For the text-containing cell, return its midpoint in (X, Y) coordinate format. 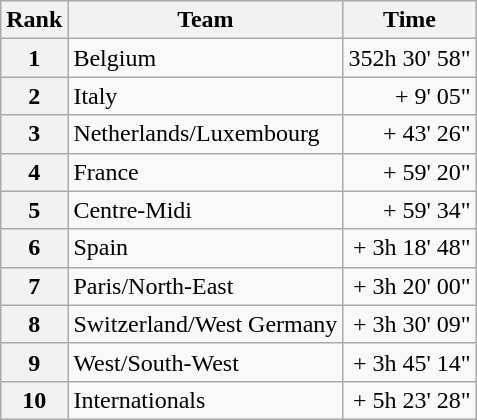
Paris/North-East (206, 286)
+ 43' 26" (410, 134)
Time (410, 20)
6 (34, 248)
+ 59' 20" (410, 172)
+ 3h 30' 09" (410, 324)
+ 9' 05" (410, 96)
Switzerland/West Germany (206, 324)
Netherlands/Luxembourg (206, 134)
Rank (34, 20)
4 (34, 172)
+ 3h 18' 48" (410, 248)
5 (34, 210)
Team (206, 20)
Centre-Midi (206, 210)
+ 3h 45' 14" (410, 362)
+ 59' 34" (410, 210)
1 (34, 58)
352h 30' 58" (410, 58)
Belgium (206, 58)
9 (34, 362)
10 (34, 400)
2 (34, 96)
West/South-West (206, 362)
+ 5h 23' 28" (410, 400)
Spain (206, 248)
France (206, 172)
7 (34, 286)
Italy (206, 96)
+ 3h 20' 00" (410, 286)
3 (34, 134)
8 (34, 324)
Internationals (206, 400)
